Detect which cell encompasses the target text, then output its (X, Y) center coordinate. 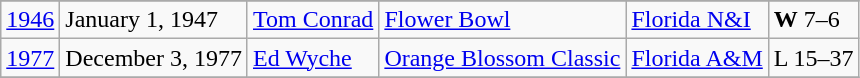
Florida N&I (697, 20)
Ed Wyche (312, 58)
Florida A&M (697, 58)
January 1, 1947 (154, 20)
Flower Bowl (502, 20)
L 15–37 (814, 58)
W 7–6 (814, 20)
1946 (30, 20)
Orange Blossom Classic (502, 58)
December 3, 1977 (154, 58)
1977 (30, 58)
Tom Conrad (312, 20)
